Return (X, Y) of the center of cell containing provided text 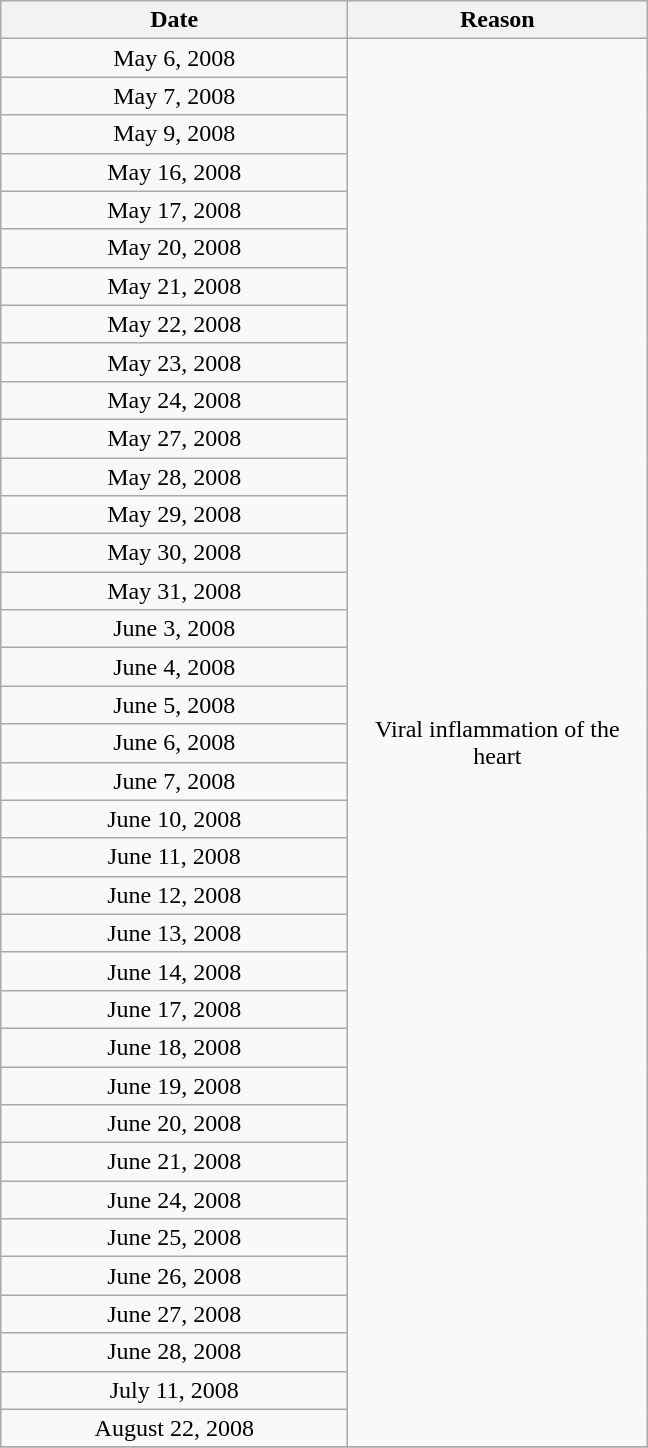
June 12, 2008 (174, 895)
June 24, 2008 (174, 1200)
May 24, 2008 (174, 400)
May 21, 2008 (174, 286)
May 29, 2008 (174, 515)
May 16, 2008 (174, 172)
May 17, 2008 (174, 210)
May 30, 2008 (174, 553)
June 28, 2008 (174, 1352)
June 5, 2008 (174, 705)
June 26, 2008 (174, 1276)
June 4, 2008 (174, 667)
May 22, 2008 (174, 324)
Viral inflammation of the heart (498, 743)
June 14, 2008 (174, 971)
Reason (498, 20)
May 6, 2008 (174, 58)
June 27, 2008 (174, 1314)
May 31, 2008 (174, 591)
June 13, 2008 (174, 933)
August 22, 2008 (174, 1428)
June 18, 2008 (174, 1047)
June 6, 2008 (174, 743)
May 9, 2008 (174, 134)
June 19, 2008 (174, 1085)
May 28, 2008 (174, 477)
May 7, 2008 (174, 96)
June 3, 2008 (174, 629)
June 17, 2008 (174, 1009)
May 23, 2008 (174, 362)
Date (174, 20)
June 20, 2008 (174, 1124)
May 20, 2008 (174, 248)
June 11, 2008 (174, 857)
June 21, 2008 (174, 1162)
July 11, 2008 (174, 1390)
June 25, 2008 (174, 1238)
June 7, 2008 (174, 781)
June 10, 2008 (174, 819)
May 27, 2008 (174, 438)
